Determine the [X, Y] coordinate at the center of the cell enclosing the given text.  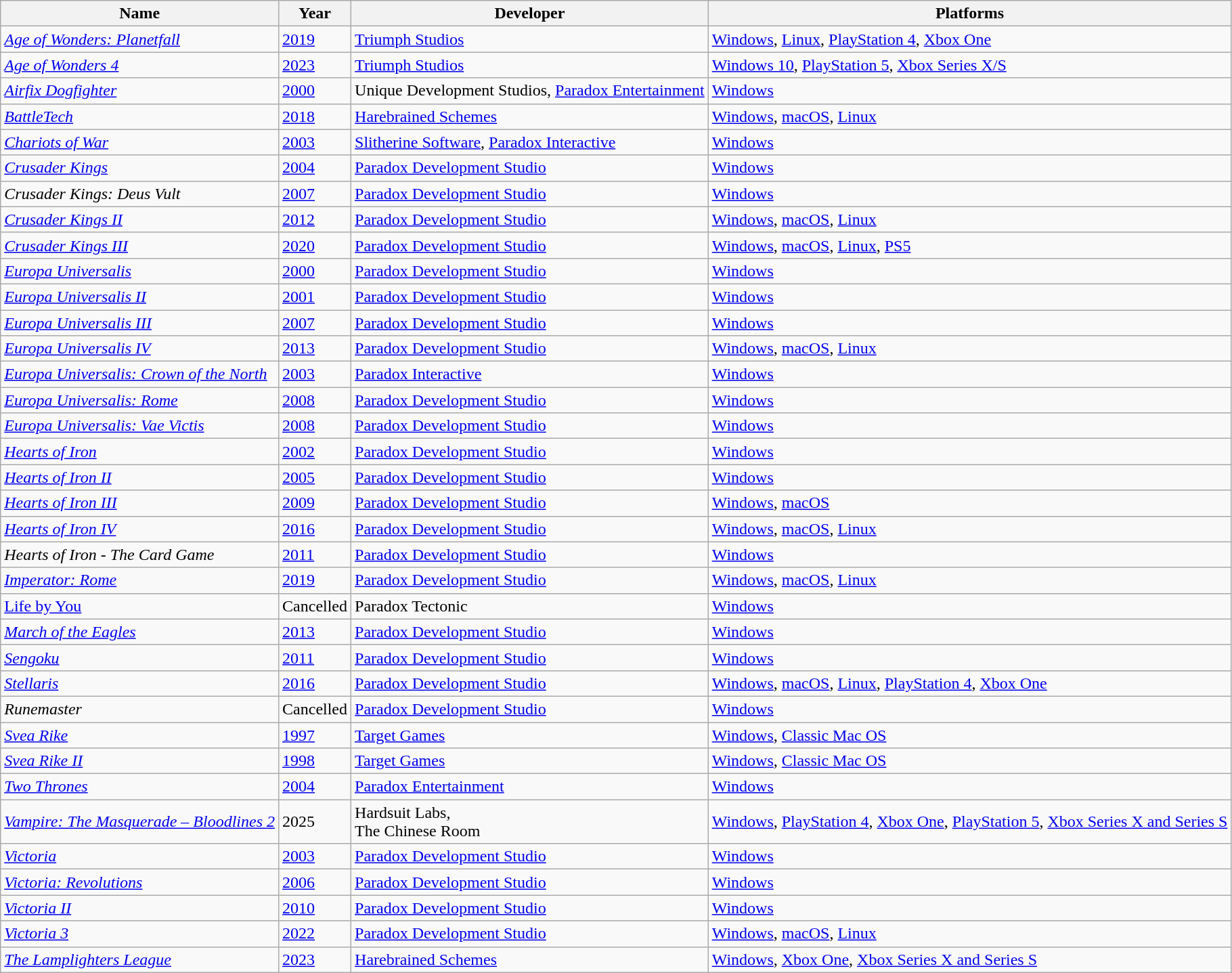
Two Thrones [139, 787]
Europa Universalis: Vae Victis [139, 426]
Sengoku [139, 657]
Developer [530, 14]
Windows, macOS [969, 503]
Name [139, 14]
March of the Eagles [139, 632]
Paradox Interactive [530, 374]
Airfix Dogfighter [139, 91]
Hearts of Iron II [139, 477]
2012 [315, 219]
Crusader Kings [139, 168]
Life by You [139, 606]
Windows, macOS, Linux, PS5 [969, 245]
Year [315, 14]
Windows, Xbox One, Xbox Series X and Series S [969, 959]
2025 [315, 822]
The Lamplighters League [139, 959]
Europa Universalis III [139, 323]
Victoria 3 [139, 934]
Windows 10, PlayStation 5, Xbox Series X/S [969, 65]
Hearts of Iron - The Card Game [139, 555]
Windows, macOS, Linux, PlayStation 4, Xbox One [969, 683]
Age of Wonders 4 [139, 65]
2009 [315, 503]
Victoria [139, 857]
2006 [315, 882]
Victoria II [139, 908]
2010 [315, 908]
Crusader Kings III [139, 245]
2022 [315, 934]
Crusader Kings II [139, 219]
Europa Universalis: Rome [139, 400]
Platforms [969, 14]
Vampire: The Masquerade – Bloodlines 2 [139, 822]
2005 [315, 477]
2018 [315, 116]
2001 [315, 297]
Windows, PlayStation 4, Xbox One, PlayStation 5, Xbox Series X and Series S [969, 822]
Stellaris [139, 683]
Chariots of War [139, 142]
Paradox Entertainment [530, 787]
Crusader Kings: Deus Vult [139, 194]
Svea Rike II [139, 761]
Imperator: Rome [139, 580]
Paradox Tectonic [530, 606]
Europa Universalis: Crown of the North [139, 374]
Age of Wonders: Planetfall [139, 39]
2020 [315, 245]
Europa Universalis [139, 271]
Hearts of Iron IV [139, 529]
BattleTech [139, 116]
Slitherine Software, Paradox Interactive [530, 142]
1998 [315, 761]
1997 [315, 735]
Hardsuit Labs,The Chinese Room [530, 822]
Svea Rike [139, 735]
Unique Development Studios, Paradox Entertainment [530, 91]
Europa Universalis II [139, 297]
Europa Universalis IV [139, 349]
Windows, Linux, PlayStation 4, Xbox One [969, 39]
Victoria: Revolutions [139, 882]
2002 [315, 452]
Hearts of Iron III [139, 503]
Hearts of Iron [139, 452]
Runemaster [139, 709]
